From the cell containing the given text, extract its center point as (x, y) coordinate. 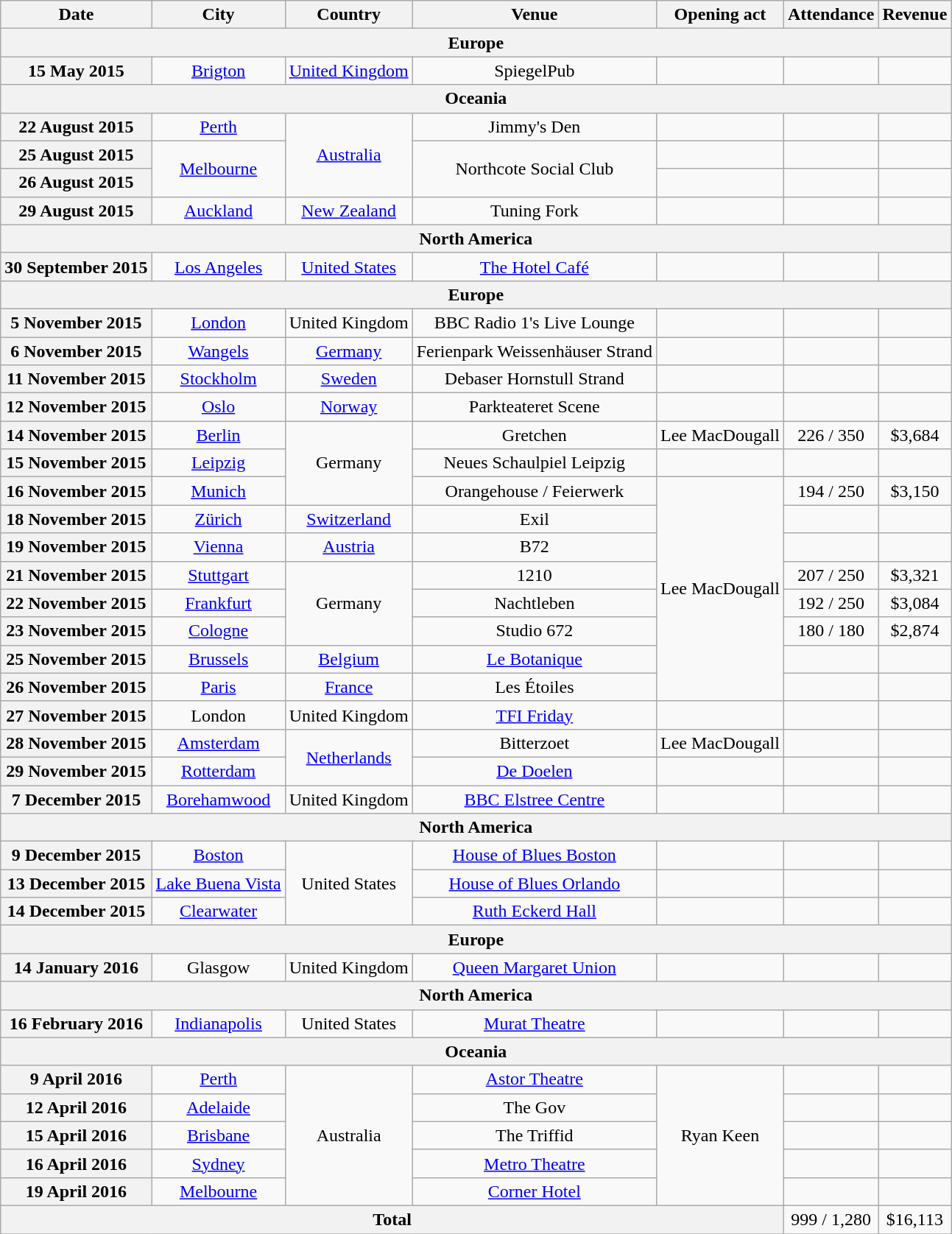
Tuning Fork (535, 211)
$3,321 (914, 575)
Venue (535, 15)
16 November 2015 (77, 491)
Bitterzoet (535, 743)
14 December 2015 (77, 912)
21 November 2015 (77, 575)
1210 (535, 575)
13 December 2015 (77, 884)
The Gov (535, 1107)
9 December 2015 (77, 856)
12 November 2015 (77, 407)
Netherlands (349, 757)
5 November 2015 (77, 322)
Borehamwood (218, 799)
Astor Theatre (535, 1079)
Glasgow (218, 967)
Stuttgart (218, 575)
De Doelen (535, 771)
16 February 2016 (77, 1023)
Stockholm (218, 379)
Revenue (914, 15)
TFI Friday (535, 715)
15 May 2015 (77, 71)
Los Angeles (218, 267)
Belgium (349, 659)
30 September 2015 (77, 267)
6 November 2015 (77, 351)
Ryan Keen (720, 1135)
Auckland (218, 211)
Rotterdam (218, 771)
23 November 2015 (77, 631)
Gretchen (535, 435)
Clearwater (218, 912)
180 / 180 (831, 631)
999 / 1,280 (831, 1219)
26 November 2015 (77, 687)
France (349, 687)
Neues Schaulpiel Leipzig (535, 463)
29 November 2015 (77, 771)
25 August 2015 (77, 155)
Brisbane (218, 1135)
Indianapolis (218, 1023)
Zürich (218, 519)
25 November 2015 (77, 659)
New Zealand (349, 211)
Attendance (831, 15)
Orangehouse / Feierwerk (535, 491)
Brussels (218, 659)
Studio 672 (535, 631)
Corner Hotel (535, 1191)
$3,684 (914, 435)
B72 (535, 547)
Amsterdam (218, 743)
27 November 2015 (77, 715)
Paris (218, 687)
15 April 2016 (77, 1135)
Parkteateret Scene (535, 407)
Switzerland (349, 519)
Ferienpark Weissenhäuser Strand (535, 351)
Metro Theatre (535, 1163)
26 August 2015 (77, 183)
Ruth Eckerd Hall (535, 912)
15 November 2015 (77, 463)
Oslo (218, 407)
Munich (218, 491)
Northcote Social Club (535, 169)
9 April 2016 (77, 1079)
Cologne (218, 631)
22 November 2015 (77, 603)
Boston (218, 856)
Vienna (218, 547)
12 April 2016 (77, 1107)
18 November 2015 (77, 519)
$3,084 (914, 603)
Sweden (349, 379)
Wangels (218, 351)
House of Blues Orlando (535, 884)
19 November 2015 (77, 547)
28 November 2015 (77, 743)
Murat Theatre (535, 1023)
Country (349, 15)
House of Blues Boston (535, 856)
19 April 2016 (77, 1191)
$3,150 (914, 491)
Exil (535, 519)
BBC Radio 1's Live Lounge (535, 322)
11 November 2015 (77, 379)
7 December 2015 (77, 799)
Opening act (720, 15)
$16,113 (914, 1219)
The Triffid (535, 1135)
192 / 250 (831, 603)
Nachtleben (535, 603)
22 August 2015 (77, 127)
226 / 350 (831, 435)
Sydney (218, 1163)
Date (77, 15)
16 April 2016 (77, 1163)
Adelaide (218, 1107)
Total (392, 1219)
Queen Margaret Union (535, 967)
Frankfurt (218, 603)
The Hotel Café (535, 267)
Brigton (218, 71)
194 / 250 (831, 491)
207 / 250 (831, 575)
Leipzig (218, 463)
Berlin (218, 435)
Jimmy's Den (535, 127)
SpiegelPub (535, 71)
Austria (349, 547)
Le Botanique (535, 659)
Norway (349, 407)
Debaser Hornstull Strand (535, 379)
Lake Buena Vista (218, 884)
BBC Elstree Centre (535, 799)
City (218, 15)
14 January 2016 (77, 967)
29 August 2015 (77, 211)
14 November 2015 (77, 435)
Les Étoiles (535, 687)
$2,874 (914, 631)
